Scan for the cell matching the given text and deliver its [x, y] coordinate at center. 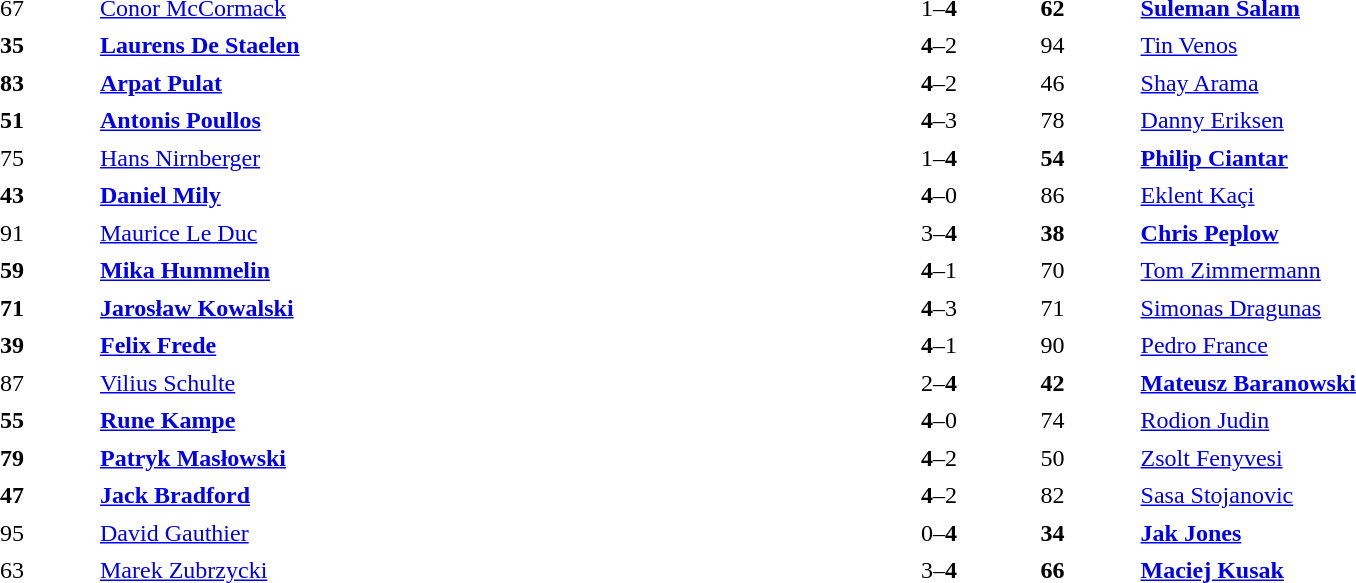
Antonis Poullos [469, 121]
38 [1086, 233]
0–4 [938, 533]
Daniel Mily [469, 195]
Rune Kampe [469, 421]
Mika Hummelin [469, 271]
94 [1086, 45]
54 [1086, 158]
3–4 [938, 233]
50 [1086, 458]
82 [1086, 495]
Patryk Masłowski [469, 458]
74 [1086, 421]
Felix Frede [469, 345]
34 [1086, 533]
Jarosław Kowalski [469, 308]
Arpat Pulat [469, 83]
1–4 [938, 158]
86 [1086, 195]
70 [1086, 271]
78 [1086, 121]
2–4 [938, 383]
46 [1086, 83]
71 [1086, 308]
Maurice Le Duc [469, 233]
42 [1086, 383]
90 [1086, 345]
Hans Nirnberger [469, 158]
Laurens De Staelen [469, 45]
David Gauthier [469, 533]
Jack Bradford [469, 495]
Vilius Schulte [469, 383]
